Provide the [x, y] coordinate of the cell's center where the given text is located.  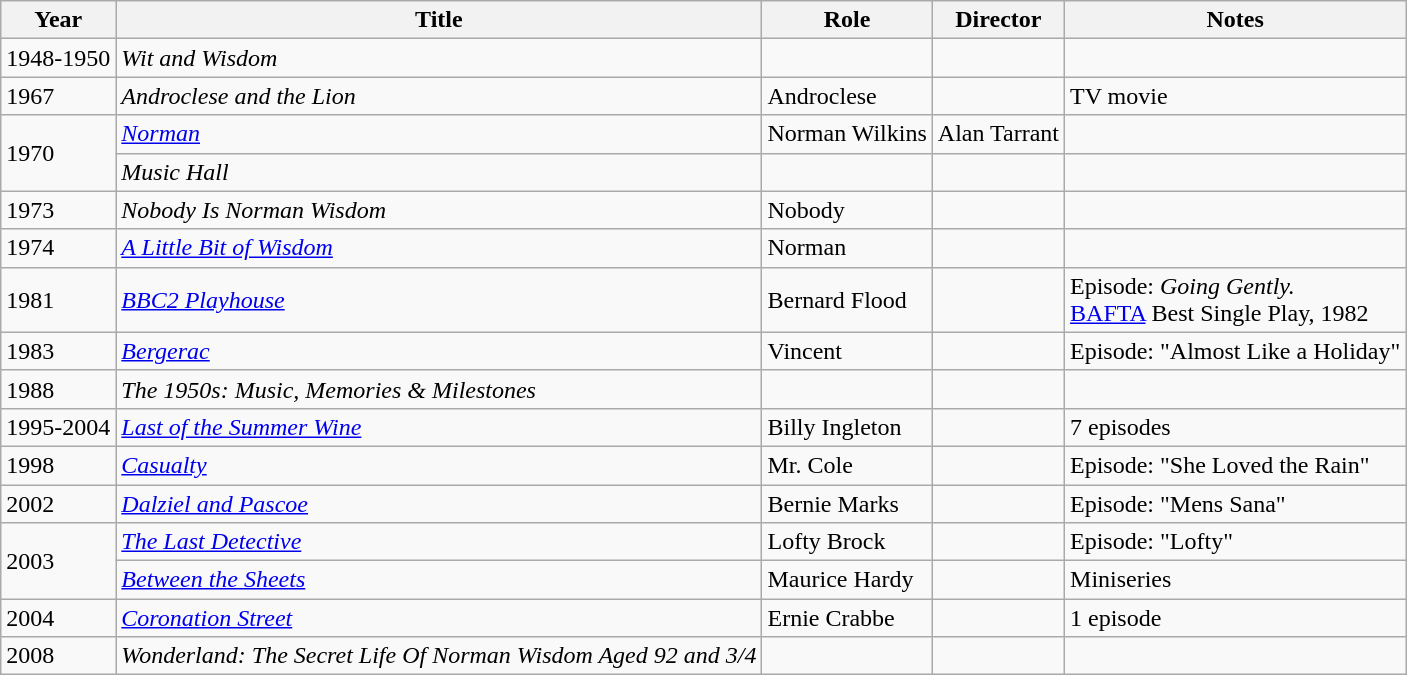
1974 [58, 248]
Miniseries [1236, 580]
Wonderland: The Secret Life Of Norman Wisdom Aged 92 and 3/4 [439, 656]
Role [847, 20]
Coronation Street [439, 618]
1973 [58, 210]
Episode: "She Loved the Rain" [1236, 465]
A Little Bit of Wisdom [439, 248]
Androclese [847, 96]
1981 [58, 300]
7 episodes [1236, 427]
The 1950s: Music, Memories & Milestones [439, 389]
Bergerac [439, 351]
Billy Ingleton [847, 427]
Nobody [847, 210]
1 episode [1236, 618]
Lofty Brock [847, 542]
Bernard Flood [847, 300]
Last of the Summer Wine [439, 427]
Norman Wilkins [847, 134]
Casualty [439, 465]
Episode: "Lofty" [1236, 542]
Episode: "Almost Like a Holiday" [1236, 351]
1988 [58, 389]
2004 [58, 618]
1998 [58, 465]
Nobody Is Norman Wisdom [439, 210]
Music Hall [439, 172]
Between the Sheets [439, 580]
Alan Tarrant [998, 134]
2008 [58, 656]
TV movie [1236, 96]
Title [439, 20]
Androclese and the Lion [439, 96]
Vincent [847, 351]
2003 [58, 561]
1970 [58, 153]
The Last Detective [439, 542]
Dalziel and Pascoe [439, 503]
Ernie Crabbe [847, 618]
1948-1950 [58, 58]
Wit and Wisdom [439, 58]
Director [998, 20]
1967 [58, 96]
Bernie Marks [847, 503]
Mr. Cole [847, 465]
Maurice Hardy [847, 580]
1995-2004 [58, 427]
BBC2 Playhouse [439, 300]
Episode: "Mens Sana" [1236, 503]
Episode: Going Gently.BAFTA Best Single Play, 1982 [1236, 300]
2002 [58, 503]
Notes [1236, 20]
1983 [58, 351]
Year [58, 20]
